Pinpoint the cell where the given text exists, returning its (X, Y) midpoint coordinate. 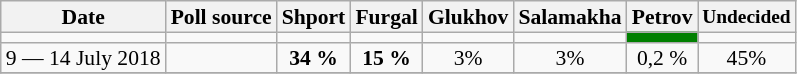
Glukhov (468, 16)
Poll source (222, 16)
Furgal (386, 16)
Salamakha (570, 16)
34 % (314, 58)
Undecided (747, 16)
15 % (386, 58)
45% (747, 58)
9 — 14 July 2018 (84, 58)
Date (84, 16)
Shport (314, 16)
Petrov (662, 16)
0,2 % (662, 58)
